Locate the cell with the specified text and output its [x, y] center coordinate. 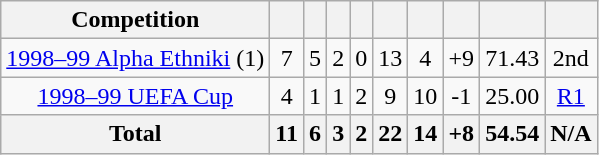
Competition [136, 20]
N/A [571, 134]
6 [316, 134]
14 [426, 134]
10 [426, 96]
25.00 [512, 96]
2nd [571, 58]
+8 [462, 134]
54.54 [512, 134]
11 [287, 134]
22 [390, 134]
+9 [462, 58]
9 [390, 96]
5 [316, 58]
-1 [462, 96]
13 [390, 58]
R1 [571, 96]
0 [362, 58]
1998–99 UEFA Cup [136, 96]
7 [287, 58]
3 [338, 134]
71.43 [512, 58]
Total [136, 134]
1998–99 Alpha Ethniki (1) [136, 58]
